Locate the cell with the specified text and output its [x, y] center coordinate. 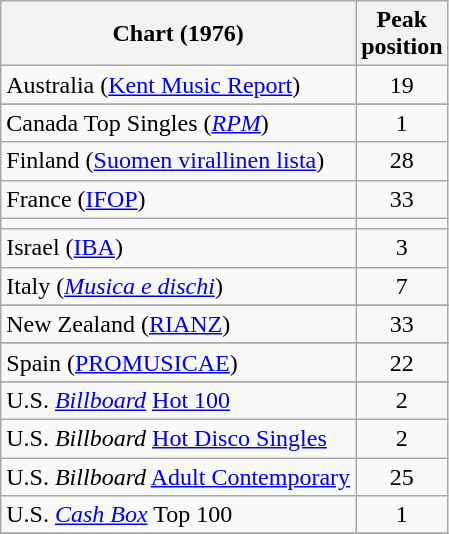
New Zealand (RIANZ) [178, 324]
Canada Top Singles (RPM) [178, 123]
Italy (Musica e dischi) [178, 286]
France (IFOP) [178, 199]
25 [402, 477]
7 [402, 286]
U.S. Billboard Hot Disco Singles [178, 438]
19 [402, 85]
U.S. Cash Box Top 100 [178, 515]
3 [402, 248]
U.S. Billboard Hot 100 [178, 400]
28 [402, 161]
Chart (1976) [178, 34]
Finland (Suomen virallinen lista) [178, 161]
Spain (PROMUSICAE) [178, 362]
Peakposition [402, 34]
U.S. Billboard Adult Contemporary [178, 477]
22 [402, 362]
Israel (IBA) [178, 248]
Australia (Kent Music Report) [178, 85]
